Capture the cell that displays the provided text and extract its [X, Y] central coordinate. 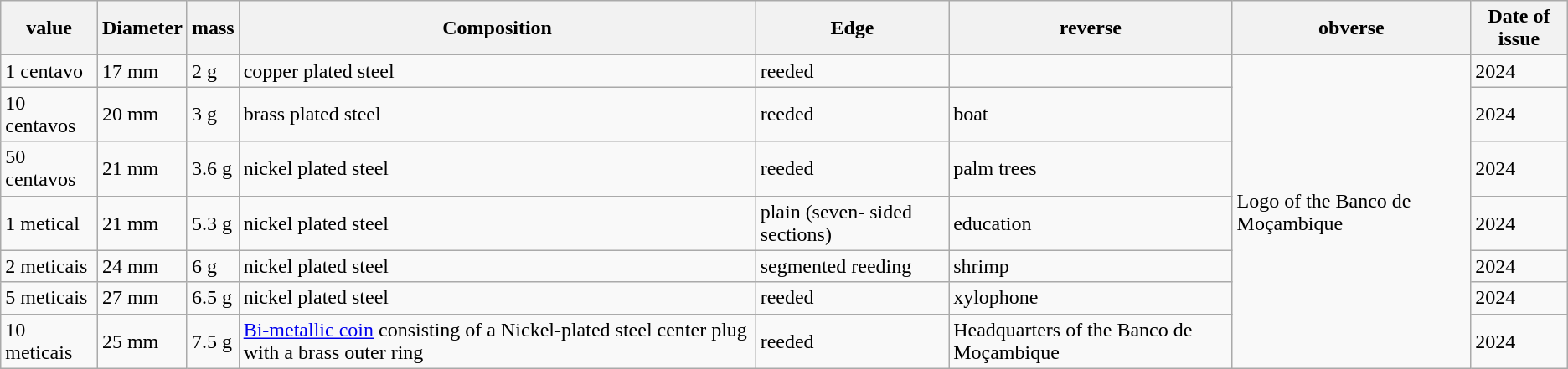
brass plated steel [498, 114]
obverse [1352, 28]
25 mm [142, 341]
palm trees [1091, 169]
Diameter [142, 28]
1 centavo [49, 71]
plain (seven- sided sections) [853, 223]
6 g [213, 266]
shrimp [1091, 266]
Edge [853, 28]
5 meticais [49, 298]
copper plated steel [498, 71]
10 centavos [49, 114]
50 centavos [49, 169]
Date of issue [1519, 28]
2 meticais [49, 266]
reverse [1091, 28]
boat [1091, 114]
education [1091, 223]
3 g [213, 114]
10 meticais [49, 341]
mass [213, 28]
24 mm [142, 266]
segmented reeding [853, 266]
value [49, 28]
Headquarters of the Banco de Moçambique [1091, 341]
3.6 g [213, 169]
2 g [213, 71]
Composition [498, 28]
xylophone [1091, 298]
Bi-metallic coin consisting of a Nickel-plated steel center plug with a brass outer ring [498, 341]
20 mm [142, 114]
1 metical [49, 223]
27 mm [142, 298]
6.5 g [213, 298]
5.3 g [213, 223]
7.5 g [213, 341]
17 mm [142, 71]
Logo of the Banco de Moçambique [1352, 212]
